From the cell containing the given text, extract its center point as (x, y) coordinate. 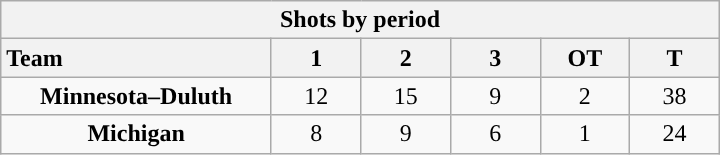
12 (316, 96)
3 (496, 58)
15 (406, 96)
6 (496, 134)
24 (675, 134)
Michigan (136, 134)
Shots by period (360, 20)
8 (316, 134)
OT (585, 58)
38 (675, 96)
T (675, 58)
Team (136, 58)
Minnesota–Duluth (136, 96)
